Return the (X, Y) coordinate for the center point of the cell that contains the specified text.  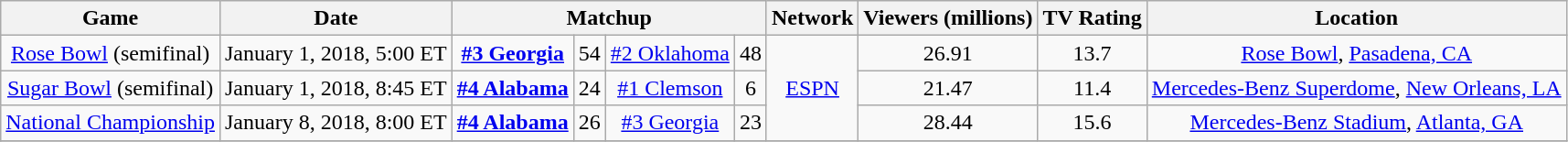
21.47 (948, 88)
26 (589, 123)
Mercedes-Benz Stadium, Atlanta, GA (1357, 123)
#1 Clemson (669, 88)
Viewers (millions) (948, 18)
6 (750, 88)
15.6 (1092, 123)
Rose Bowl (semifinal) (111, 53)
54 (589, 53)
48 (750, 53)
TV Rating (1092, 18)
Matchup (609, 18)
January 1, 2018, 5:00 ET (336, 53)
Location (1357, 18)
Sugar Bowl (semifinal) (111, 88)
26.91 (948, 53)
Rose Bowl, Pasadena, CA (1357, 53)
Network (812, 18)
ESPN (812, 88)
National Championship (111, 123)
January 8, 2018, 8:00 ET (336, 123)
23 (750, 123)
28.44 (948, 123)
January 1, 2018, 8:45 ET (336, 88)
13.7 (1092, 53)
#2 Oklahoma (669, 53)
Date (336, 18)
Mercedes-Benz Superdome, New Orleans, LA (1357, 88)
Game (111, 18)
11.4 (1092, 88)
24 (589, 88)
